Extract the [x, y] coordinate from the center of the cell holding the provided text.  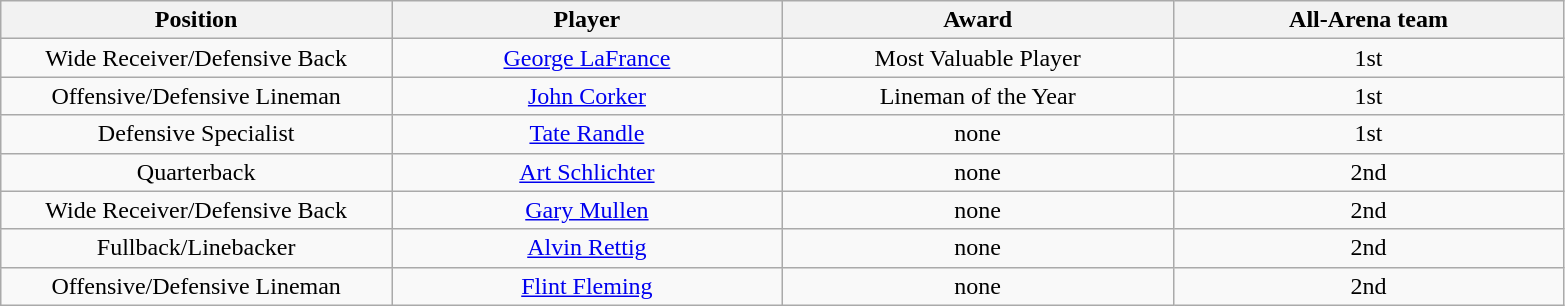
Fullback/Linebacker [196, 248]
Defensive Specialist [196, 134]
Quarterback [196, 172]
All-Arena team [1368, 20]
Position [196, 20]
George LaFrance [588, 58]
Most Valuable Player [978, 58]
Flint Fleming [588, 286]
Alvin Rettig [588, 248]
John Corker [588, 96]
Gary Mullen [588, 210]
Art Schlichter [588, 172]
Lineman of the Year [978, 96]
Tate Randle [588, 134]
Award [978, 20]
Player [588, 20]
